Determine the (x, y) coordinate at the center of the cell enclosing the given text.  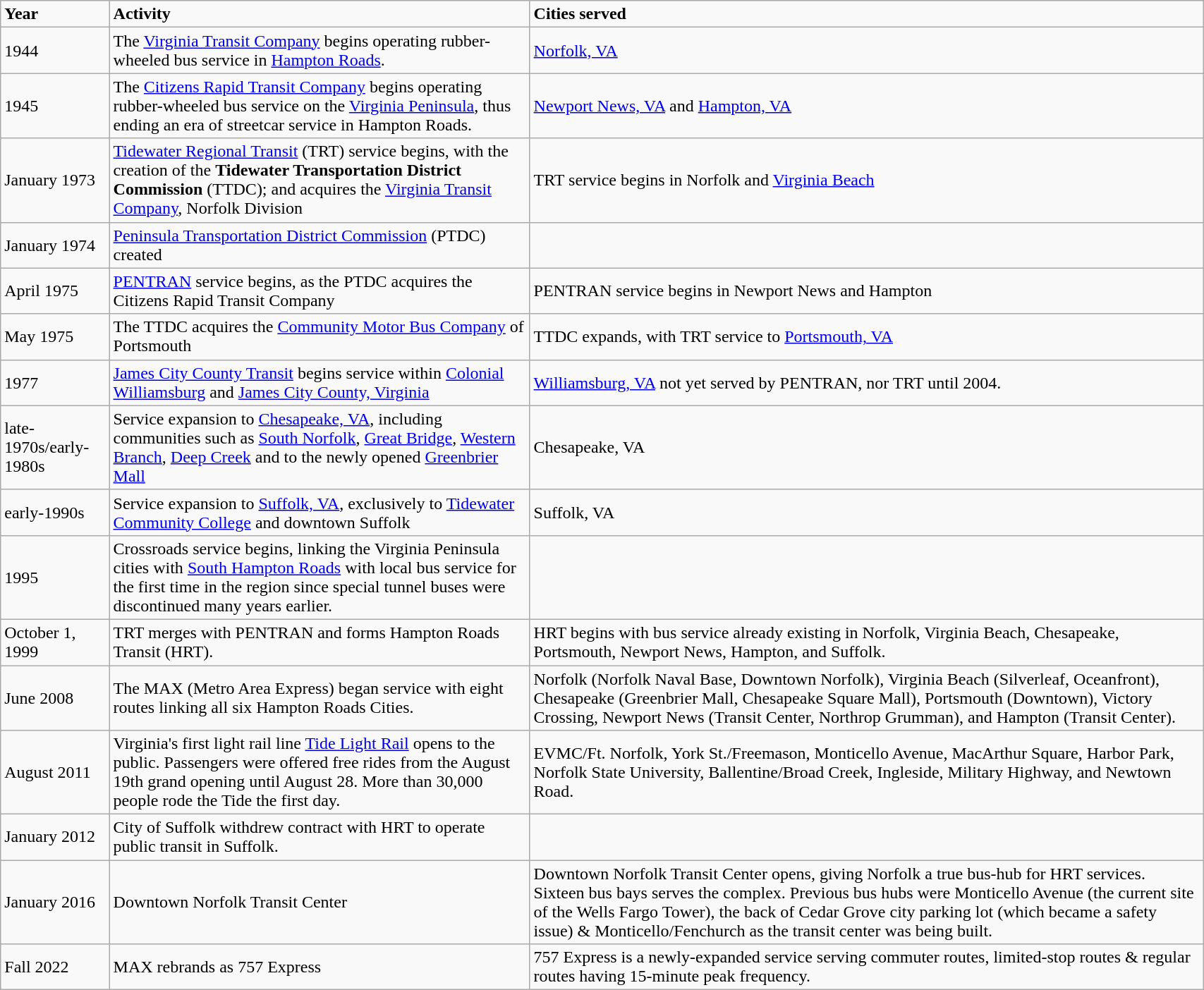
January 1973 (55, 181)
HRT begins with bus service already existing in Norfolk, Virginia Beach, Chesapeake, Portsmouth, Newport News, Hampton, and Suffolk. (866, 642)
Peninsula Transportation District Commission (PTDC) created (320, 245)
The TTDC acquires the Community Motor Bus Company of Portsmouth (320, 337)
Activity (320, 14)
The Virginia Transit Company begins operating rubber-wheeled bus service in Hampton Roads. (320, 51)
757 Express is a newly-expanded service serving commuter routes, limited-stop routes & regular routes having 15-minute peak frequency. (866, 967)
PENTRAN service begins in Newport News and Hampton (866, 291)
Williamsburg, VA not yet served by PENTRAN, nor TRT until 2004. (866, 382)
1977 (55, 382)
January 2012 (55, 838)
Year (55, 14)
Chesapeake, VA (866, 447)
January 1974 (55, 245)
August 2011 (55, 773)
Fall 2022 (55, 967)
TTDC expands, with TRT service to Portsmouth, VA (866, 337)
April 1975 (55, 291)
October 1, 1999 (55, 642)
Cities served (866, 14)
Downtown Norfolk Transit Center (320, 903)
1944 (55, 51)
January 2016 (55, 903)
late-1970s/early-1980s (55, 447)
James City County Transit begins service within Colonial Williamsburg and James City County, Virginia (320, 382)
TRT merges with PENTRAN and forms Hampton Roads Transit (HRT). (320, 642)
PENTRAN service begins, as the PTDC acquires the Citizens Rapid Transit Company (320, 291)
City of Suffolk withdrew contract with HRT to operate public transit in Suffolk. (320, 838)
early-1990s (55, 512)
MAX rebrands as 757 Express (320, 967)
1945 (55, 106)
May 1975 (55, 337)
TRT service begins in Norfolk and Virginia Beach (866, 181)
June 2008 (55, 698)
Norfolk, VA (866, 51)
Newport News, VA and Hampton, VA (866, 106)
The MAX (Metro Area Express) began service with eight routes linking all six Hampton Roads Cities. (320, 698)
1995 (55, 577)
Service expansion to Suffolk, VA, exclusively to Tidewater Community College and downtown Suffolk (320, 512)
Suffolk, VA (866, 512)
